Output the [X, Y] coordinate of the center of the cell containing the given text.  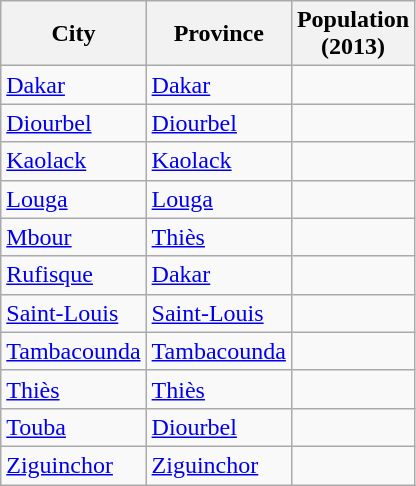
Touba [74, 427]
Population(2013) [352, 34]
Rufisque [74, 275]
Province [218, 34]
City [74, 34]
Mbour [74, 237]
